Scan for the cell matching the given text and deliver its [X, Y] coordinate at center. 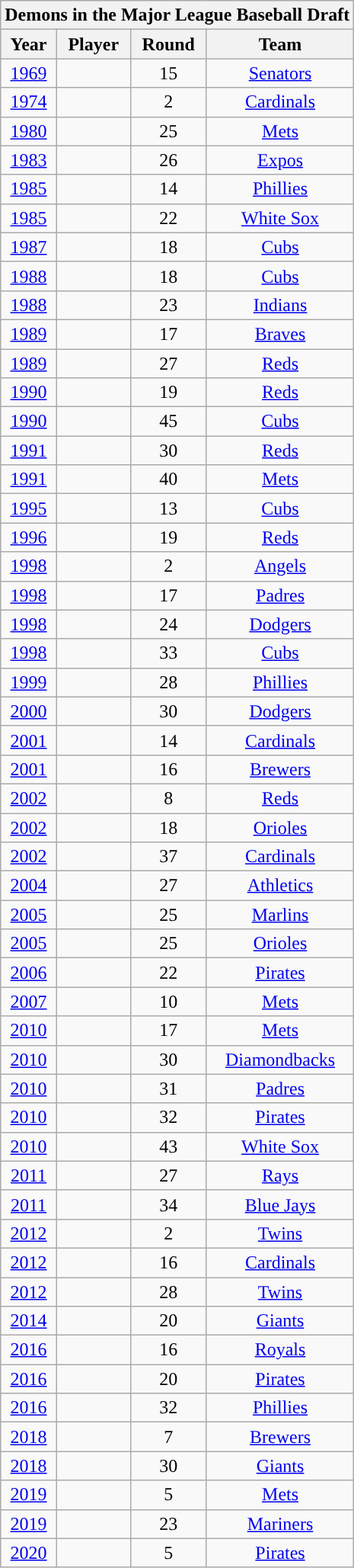
Angels [280, 566]
2006 [29, 973]
2014 [29, 1321]
31 [168, 1089]
Expos [280, 160]
Royals [280, 1350]
Demons in the Major League Baseball Draft [177, 15]
1969 [29, 73]
Mariners [280, 1524]
Year [29, 44]
2000 [29, 711]
37 [168, 857]
1999 [29, 682]
Blue Jays [280, 1204]
15 [168, 73]
2007 [29, 1002]
34 [168, 1204]
Athletics [280, 886]
1974 [29, 102]
1996 [29, 537]
13 [168, 508]
33 [168, 653]
7 [168, 1437]
1983 [29, 160]
2020 [29, 1553]
40 [168, 479]
Diamondbacks [280, 1060]
1980 [29, 131]
Braves [280, 334]
Rays [280, 1175]
45 [168, 422]
1987 [29, 247]
26 [168, 160]
Player [93, 44]
8 [168, 798]
2004 [29, 886]
24 [168, 624]
43 [168, 1146]
1995 [29, 508]
Senators [280, 73]
Round [168, 44]
Indians [280, 305]
10 [168, 1002]
Team [280, 44]
Marlins [280, 915]
